Provide the [x, y] coordinate of the cell's center where the given text is located.  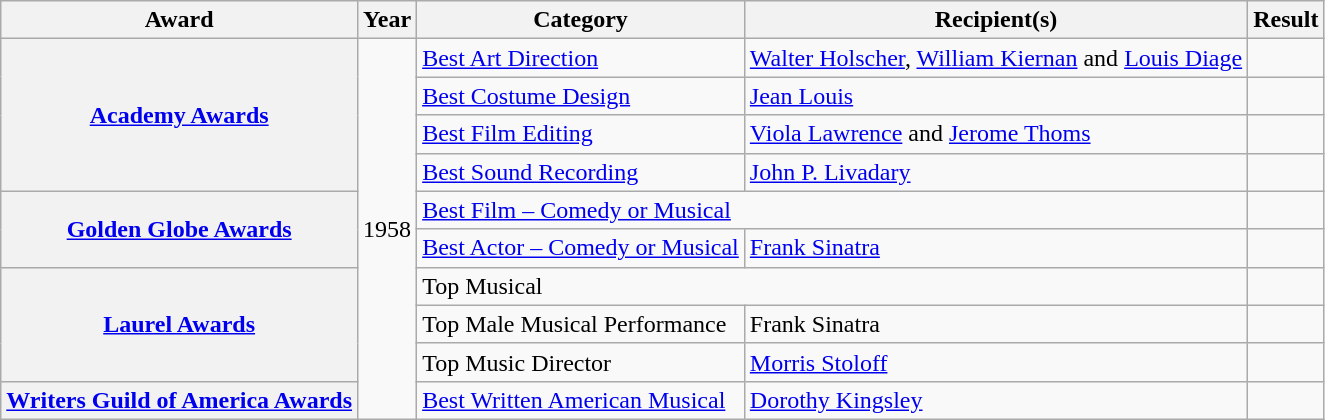
Academy Awards [180, 115]
Walter Holscher, William Kiernan and Louis Diage [996, 58]
Best Sound Recording [581, 172]
Morris Stoloff [996, 362]
Best Film – Comedy or Musical [832, 210]
Recipient(s) [996, 20]
Award [180, 20]
Best Written American Musical [581, 400]
Dorothy Kingsley [996, 400]
Best Costume Design [581, 96]
Top Male Musical Performance [581, 324]
Category [581, 20]
Best Art Direction [581, 58]
Viola Lawrence and Jerome Thoms [996, 134]
Golden Globe Awards [180, 229]
Top Musical [832, 286]
Top Music Director [581, 362]
Writers Guild of America Awards [180, 400]
Result [1286, 20]
Year [388, 20]
Laurel Awards [180, 324]
John P. Livadary [996, 172]
Jean Louis [996, 96]
1958 [388, 230]
Best Film Editing [581, 134]
Best Actor – Comedy or Musical [581, 248]
